Determine the (x, y) coordinate at the center of the cell enclosing the given text.  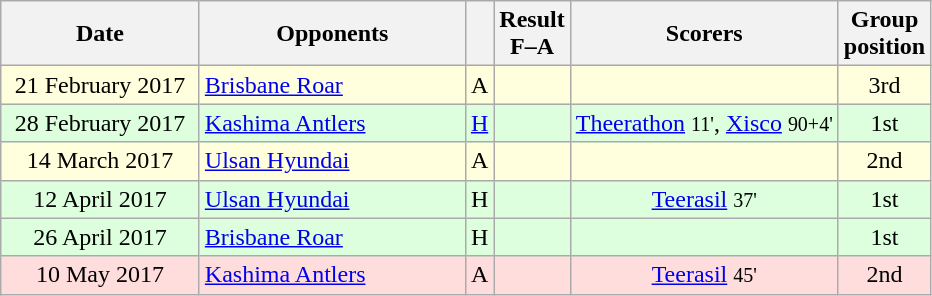
21 February 2017 (100, 85)
26 April 2017 (100, 237)
Teerasil 45' (704, 275)
12 April 2017 (100, 199)
3rd (884, 85)
28 February 2017 (100, 123)
Opponents (332, 34)
ResultF–A (532, 34)
Teerasil 37' (704, 199)
Groupposition (884, 34)
Theerathon 11', Xisco 90+4' (704, 123)
14 March 2017 (100, 161)
Date (100, 34)
10 May 2017 (100, 275)
Scorers (704, 34)
